Extract the (x, y) coordinate from the center of the cell holding the provided text.  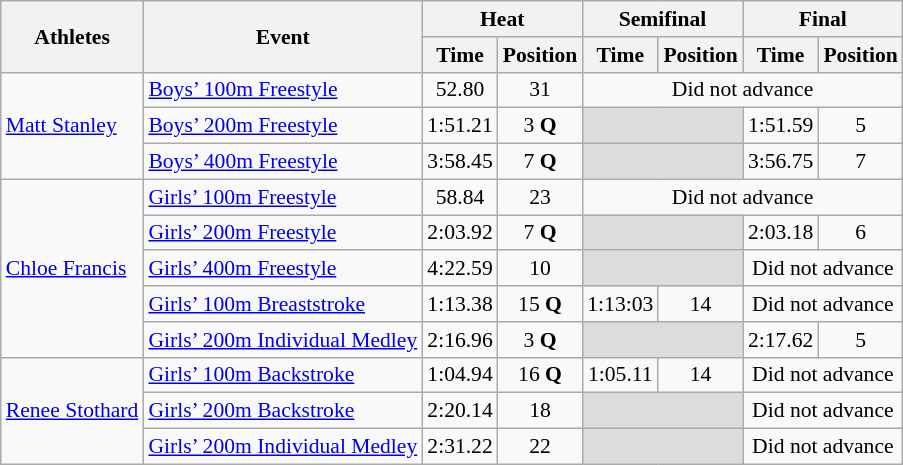
Heat (502, 19)
Girls’ 200m Backstroke (282, 411)
1:13:03 (620, 304)
Girls’ 100m Freestyle (282, 197)
6 (860, 233)
1:51.21 (460, 126)
Boys’ 100m Freestyle (282, 90)
4:22.59 (460, 269)
58.84 (460, 197)
2:20.14 (460, 411)
Semifinal (662, 19)
Renee Stothard (72, 410)
Girls’ 400m Freestyle (282, 269)
2:16.96 (460, 340)
1:04.94 (460, 375)
2:03.18 (780, 233)
3:56.75 (780, 162)
Girls’ 200m Freestyle (282, 233)
2:03.92 (460, 233)
Final (823, 19)
2:31.22 (460, 447)
Boys’ 200m Freestyle (282, 126)
2:17.62 (780, 340)
1:51.59 (780, 126)
Boys’ 400m Freestyle (282, 162)
3:58.45 (460, 162)
18 (540, 411)
52.80 (460, 90)
7 (860, 162)
10 (540, 269)
22 (540, 447)
15 Q (540, 304)
23 (540, 197)
1:13.38 (460, 304)
16 Q (540, 375)
1:05.11 (620, 375)
Matt Stanley (72, 126)
Athletes (72, 36)
Girls’ 100m Breaststroke (282, 304)
Girls’ 100m Backstroke (282, 375)
Chloe Francis (72, 268)
Event (282, 36)
31 (540, 90)
